Scan for the cell matching the given text and deliver its [X, Y] coordinate at center. 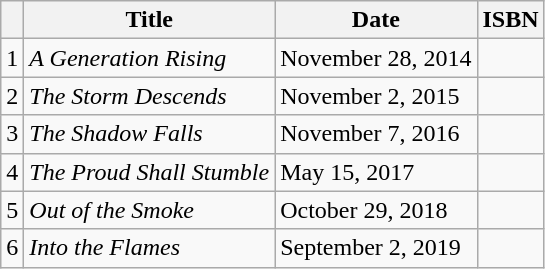
November 2, 2015 [376, 96]
The Proud Shall Stumble [150, 172]
2 [12, 96]
3 [12, 134]
A Generation Rising [150, 58]
Out of the Smoke [150, 210]
5 [12, 210]
May 15, 2017 [376, 172]
November 7, 2016 [376, 134]
Into the Flames [150, 248]
Date [376, 20]
4 [12, 172]
The Storm Descends [150, 96]
ISBN [510, 20]
6 [12, 248]
Title [150, 20]
1 [12, 58]
October 29, 2018 [376, 210]
The Shadow Falls [150, 134]
September 2, 2019 [376, 248]
November 28, 2014 [376, 58]
